Capture the cell that displays the provided text and extract its (X, Y) central coordinate. 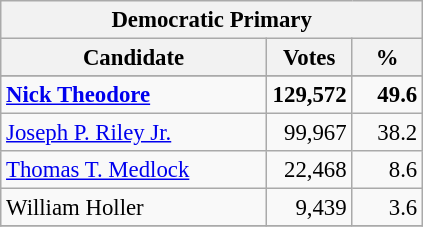
Democratic Primary (212, 20)
Nick Theodore (134, 95)
22,468 (309, 170)
129,572 (309, 95)
Votes (309, 58)
William Holler (134, 208)
% (388, 58)
Thomas T. Medlock (134, 170)
99,967 (309, 133)
38.2 (388, 133)
9,439 (309, 208)
3.6 (388, 208)
8.6 (388, 170)
Candidate (134, 58)
49.6 (388, 95)
Joseph P. Riley Jr. (134, 133)
